Extract the (X, Y) coordinate from the center of the cell holding the provided text.  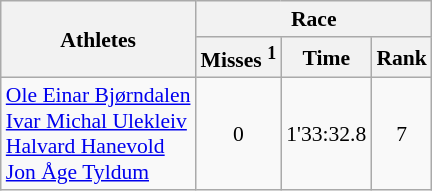
Ole Einar BjørndalenIvar Michal UlekleivHalvard HanevoldJon Åge Tyldum (98, 134)
0 (239, 134)
Rank (402, 58)
Athletes (98, 40)
7 (402, 134)
Time (326, 58)
Misses 1 (239, 58)
1'33:32.8 (326, 134)
Race (314, 19)
